Find where the given text appears and provide that cell's center as (x, y) coordinate. 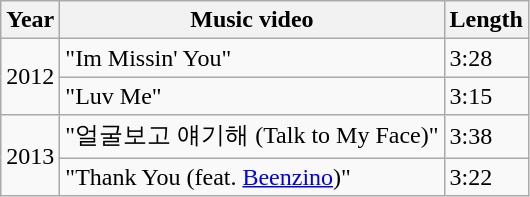
Year (30, 20)
"얼굴보고 얘기해 (Talk to My Face)" (252, 136)
3:22 (486, 177)
3:28 (486, 58)
2012 (30, 77)
3:38 (486, 136)
2013 (30, 156)
Music video (252, 20)
3:15 (486, 96)
Length (486, 20)
"Im Missin' You" (252, 58)
"Thank You (feat. Beenzino)" (252, 177)
"Luv Me" (252, 96)
